Find where the given text appears and provide that cell's center as (X, Y) coordinate. 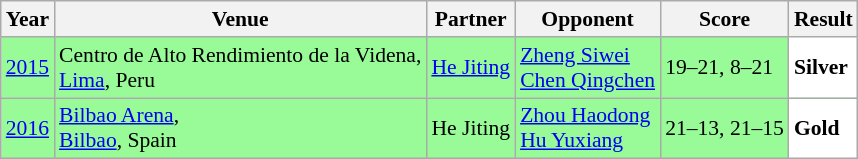
Result (824, 19)
Zhou Haodong Hu Yuxiang (588, 128)
Year (28, 19)
Partner (470, 19)
Opponent (588, 19)
2015 (28, 68)
Silver (824, 68)
Gold (824, 128)
Zheng Siwei Chen Qingchen (588, 68)
Score (724, 19)
21–13, 21–15 (724, 128)
Venue (240, 19)
Centro de Alto Rendimiento de la Videna,Lima, Peru (240, 68)
19–21, 8–21 (724, 68)
2016 (28, 128)
Bilbao Arena,Bilbao, Spain (240, 128)
